Extract the [X, Y] coordinate from the center of the cell holding the provided text.  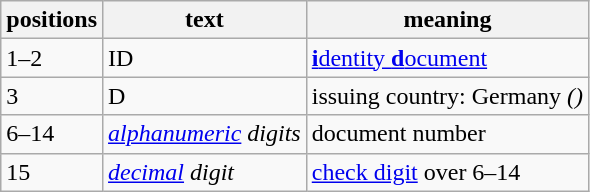
ID [205, 58]
alphanumeric digits [205, 134]
check digit over 6–14 [447, 172]
meaning [447, 20]
D [205, 96]
document number [447, 134]
text [205, 20]
decimal digit [205, 172]
positions [52, 20]
issuing country: Germany () [447, 96]
1–2 [52, 58]
6–14 [52, 134]
3 [52, 96]
identity document [447, 58]
15 [52, 172]
